Pinpoint the cell where the given text exists, returning its [x, y] midpoint coordinate. 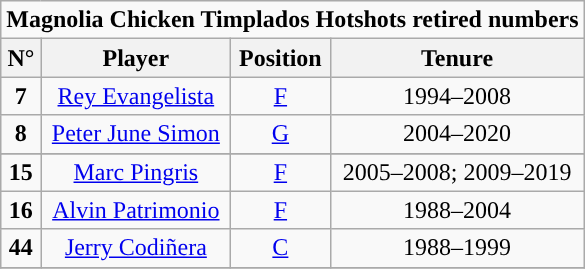
Rey Evangelista [136, 96]
Player [136, 58]
Peter June Simon [136, 134]
N° [21, 58]
16 [21, 210]
15 [21, 172]
44 [21, 248]
2004–2020 [457, 134]
Jerry Codiñera [136, 248]
7 [21, 96]
1988–2004 [457, 210]
Magnolia Chicken Timplados Hotshots retired numbers [292, 20]
Position [280, 58]
2005–2008; 2009–2019 [457, 172]
1994–2008 [457, 96]
Alvin Patrimonio [136, 210]
8 [21, 134]
Marc Pingris [136, 172]
C [280, 248]
Tenure [457, 58]
G [280, 134]
1988–1999 [457, 248]
